Extract the [X, Y] coordinate from the center of the cell holding the provided text.  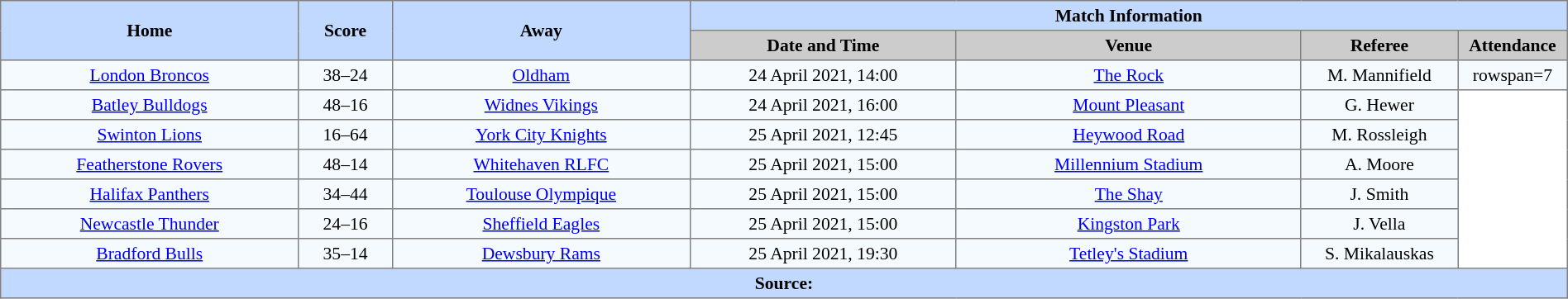
M. Mannifield [1379, 75]
Source: [784, 283]
Newcastle Thunder [150, 224]
Home [150, 31]
Attendance [1513, 45]
Dewsbury Rams [541, 254]
Halifax Panthers [150, 194]
24 April 2021, 16:00 [823, 105]
25 April 2021, 19:30 [823, 254]
M. Rossleigh [1379, 135]
Batley Bulldogs [150, 105]
Millennium Stadium [1128, 164]
J. Smith [1379, 194]
34–44 [346, 194]
Kingston Park [1128, 224]
Oldham [541, 75]
Mount Pleasant [1128, 105]
Tetley's Stadium [1128, 254]
16–64 [346, 135]
24–16 [346, 224]
J. Vella [1379, 224]
Heywood Road [1128, 135]
Date and Time [823, 45]
38–24 [346, 75]
rowspan=7 [1513, 75]
The Shay [1128, 194]
24 April 2021, 14:00 [823, 75]
48–14 [346, 164]
Away [541, 31]
The Rock [1128, 75]
Score [346, 31]
York City Knights [541, 135]
London Broncos [150, 75]
Match Information [1128, 16]
Sheffield Eagles [541, 224]
35–14 [346, 254]
Featherstone Rovers [150, 164]
Widnes Vikings [541, 105]
Swinton Lions [150, 135]
25 April 2021, 12:45 [823, 135]
Venue [1128, 45]
A. Moore [1379, 164]
Bradford Bulls [150, 254]
Whitehaven RLFC [541, 164]
48–16 [346, 105]
S. Mikalauskas [1379, 254]
Referee [1379, 45]
Toulouse Olympique [541, 194]
G. Hewer [1379, 105]
